Extract the [x, y] coordinate from the center of the cell holding the provided text.  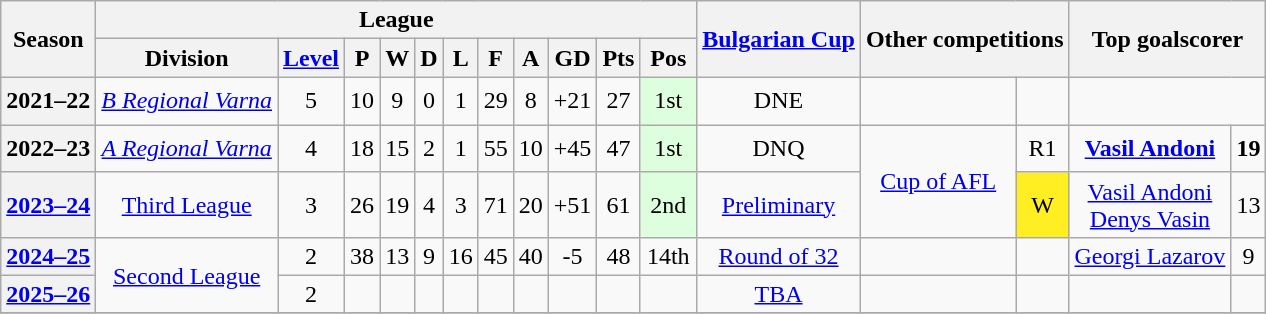
B Regional Varna [187, 101]
20 [530, 204]
DNQ [779, 149]
Vasil Andoni Denys Vasin [1150, 204]
Pos [668, 58]
29 [496, 101]
Pts [618, 58]
A Regional Varna [187, 149]
League [396, 20]
Level [312, 58]
38 [362, 256]
27 [618, 101]
15 [398, 149]
L [460, 58]
Other competitions [964, 39]
47 [618, 149]
16 [460, 256]
+21 [572, 101]
Division [187, 58]
8 [530, 101]
Bulgarian Cup [779, 39]
2023–24 [48, 204]
2024–25 [48, 256]
14th [668, 256]
40 [530, 256]
26 [362, 204]
Cup of AFL [938, 182]
48 [618, 256]
2nd [668, 204]
2025–26 [48, 294]
Georgi Lazarov [1150, 256]
Third League [187, 204]
55 [496, 149]
DNE [779, 101]
+51 [572, 204]
0 [429, 101]
P [362, 58]
A [530, 58]
5 [312, 101]
-5 [572, 256]
Round of 32 [779, 256]
71 [496, 204]
+45 [572, 149]
45 [496, 256]
GD [572, 58]
Preliminary [779, 204]
D [429, 58]
Season [48, 39]
Top goalscorer [1168, 39]
18 [362, 149]
TBA [779, 294]
F [496, 58]
2022–23 [48, 149]
61 [618, 204]
R1 [1042, 149]
Vasil Andoni [1150, 149]
2021–22 [48, 101]
Second League [187, 275]
